Detect which cell encompasses the target text, then output its (x, y) center coordinate. 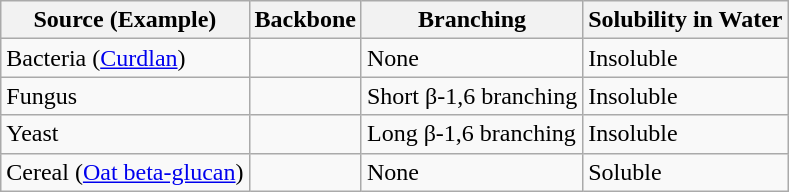
Short β-1,6 branching (472, 96)
Backbone (305, 20)
Bacteria (Curdlan) (125, 58)
Branching (472, 20)
Fungus (125, 96)
Long β-1,6 branching (472, 134)
Yeast (125, 134)
Solubility in Water (686, 20)
Source (Example) (125, 20)
Cereal (Oat beta-glucan) (125, 172)
Soluble (686, 172)
